Scan for the cell matching the given text and deliver its [X, Y] coordinate at center. 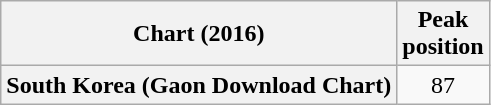
87 [443, 85]
South Korea (Gaon Download Chart) [199, 85]
Chart (2016) [199, 34]
Peakposition [443, 34]
